From the cell containing the given text, extract its center point as [x, y] coordinate. 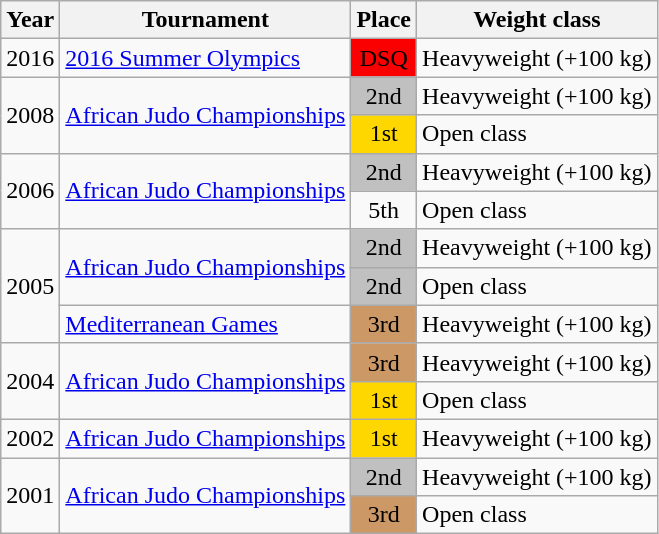
2008 [30, 115]
2001 [30, 496]
Year [30, 20]
DSQ [384, 58]
2006 [30, 191]
2016 [30, 58]
Place [384, 20]
2016 Summer Olympics [206, 58]
Tournament [206, 20]
2002 [30, 438]
Mediterranean Games [206, 324]
5th [384, 210]
2004 [30, 381]
Weight class [538, 20]
2005 [30, 286]
